Identify which cell holds the provided text, then report its (X, Y) central coordinate. 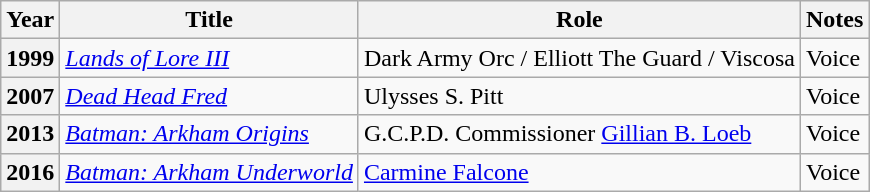
Lands of Lore III (210, 58)
2013 (30, 134)
Title (210, 20)
Ulysses S. Pitt (579, 96)
Batman: Arkham Origins (210, 134)
1999 (30, 58)
Batman: Arkham Underworld (210, 172)
Dead Head Fred (210, 96)
G.C.P.D. Commissioner Gillian B. Loeb (579, 134)
2016 (30, 172)
Dark Army Orc / Elliott The Guard / Viscosa (579, 58)
Carmine Falcone (579, 172)
Role (579, 20)
2007 (30, 96)
Notes (834, 20)
Year (30, 20)
